Return [x, y] of the center of cell containing provided text 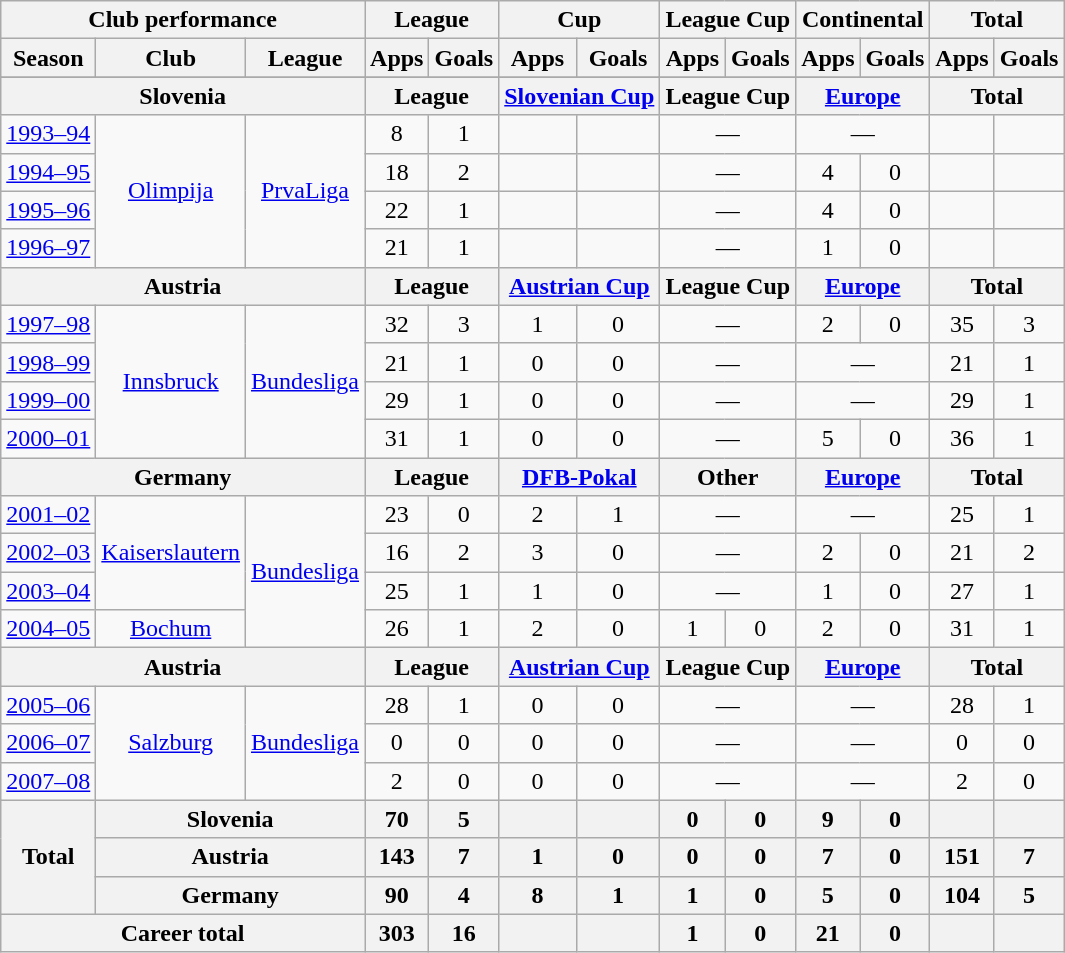
PrvaLiga [304, 191]
22 [397, 210]
2003–04 [48, 591]
70 [397, 819]
27 [962, 591]
1999–00 [48, 400]
DFB-Pokal [580, 477]
Olimpija [171, 191]
2000–01 [48, 438]
1995–96 [48, 210]
104 [962, 895]
90 [397, 895]
Bochum [171, 629]
1994–95 [48, 172]
23 [397, 515]
Salzburg [171, 743]
2002–03 [48, 553]
Career total [183, 933]
Other [728, 477]
18 [397, 172]
2004–05 [48, 629]
1998–99 [48, 362]
1997–98 [48, 324]
Cup [580, 20]
2005–06 [48, 705]
Continental [863, 20]
1993–94 [48, 134]
1996–97 [48, 248]
151 [962, 857]
9 [828, 819]
Innsbruck [171, 381]
303 [397, 933]
Kaiserslautern [171, 553]
Season [48, 58]
36 [962, 438]
2001–02 [48, 515]
143 [397, 857]
2006–07 [48, 743]
26 [397, 629]
32 [397, 324]
2007–08 [48, 781]
Club [171, 58]
Slovenian Cup [580, 96]
35 [962, 324]
Club performance [183, 20]
